Locate the cell with the specified text and output its [X, Y] center coordinate. 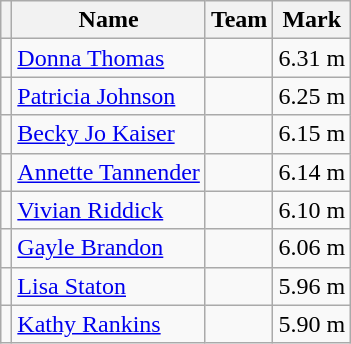
Annette Tannender [109, 172]
6.06 m [312, 248]
Lisa Staton [109, 286]
6.10 m [312, 210]
Mark [312, 20]
6.25 m [312, 96]
Gayle Brandon [109, 248]
5.90 m [312, 324]
Team [239, 20]
6.15 m [312, 134]
Kathy Rankins [109, 324]
Vivian Riddick [109, 210]
Patricia Johnson [109, 96]
6.31 m [312, 58]
Donna Thomas [109, 58]
Name [109, 20]
Becky Jo Kaiser [109, 134]
5.96 m [312, 286]
6.14 m [312, 172]
